Identify which cell holds the provided text, then report its [x, y] central coordinate. 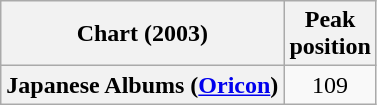
Peak position [330, 34]
Japanese Albums (Oricon) [142, 85]
109 [330, 85]
Chart (2003) [142, 34]
